Provide the (x, y) coordinate of the cell's center where the given text is located.  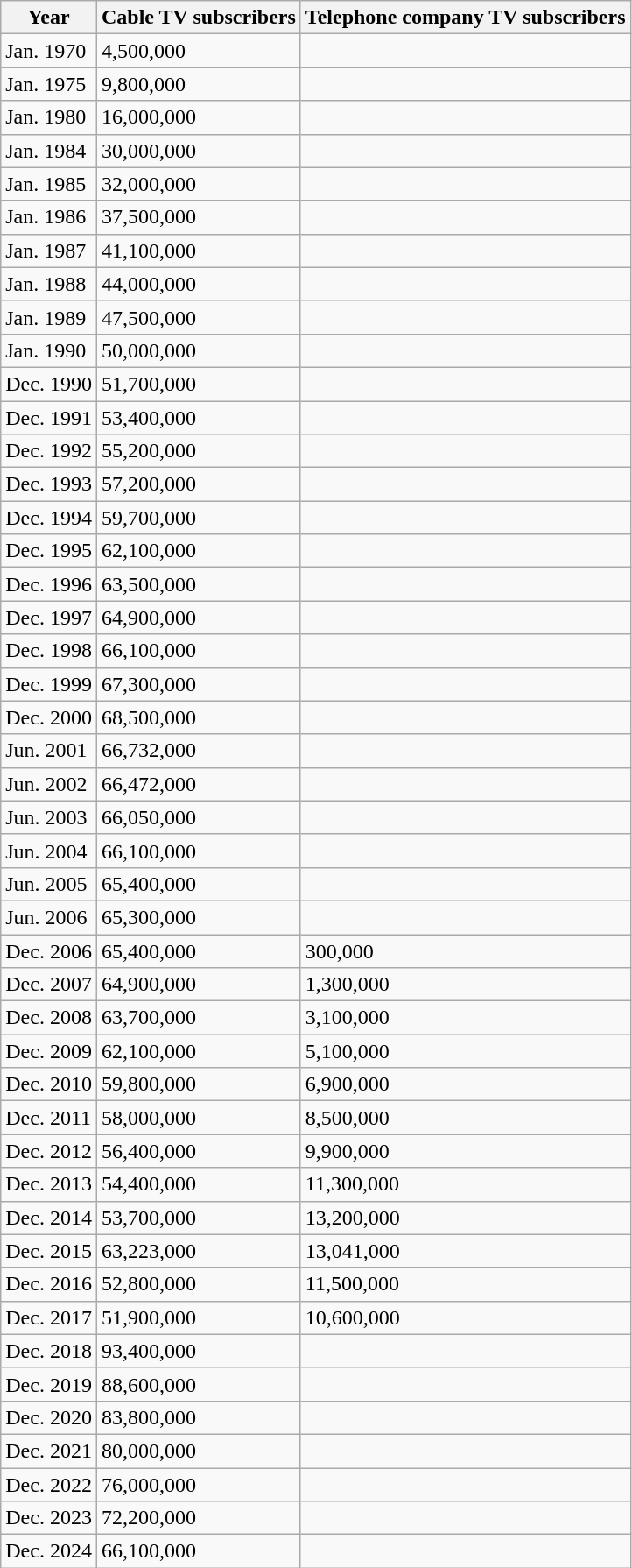
93,400,000 (198, 1351)
5,100,000 (466, 1051)
Dec. 2010 (49, 1084)
Dec. 2009 (49, 1051)
9,900,000 (466, 1151)
66,472,000 (198, 784)
66,050,000 (198, 817)
Dec. 2000 (49, 717)
32,000,000 (198, 184)
50,000,000 (198, 350)
54,400,000 (198, 1184)
83,800,000 (198, 1417)
53,700,000 (198, 1218)
Dec. 2008 (49, 1018)
72,200,000 (198, 1518)
55,200,000 (198, 451)
Dec. 2023 (49, 1518)
Dec. 2011 (49, 1118)
37,500,000 (198, 217)
9,800,000 (198, 84)
80,000,000 (198, 1451)
1,300,000 (466, 985)
Dec. 2013 (49, 1184)
Dec. 1990 (49, 384)
16,000,000 (198, 117)
Dec. 1997 (49, 618)
Dec. 2024 (49, 1551)
Dec. 2019 (49, 1384)
Jun. 2004 (49, 851)
44,000,000 (198, 284)
59,800,000 (198, 1084)
Year (49, 18)
Dec. 1996 (49, 584)
47,500,000 (198, 317)
Dec. 1991 (49, 418)
65,300,000 (198, 917)
6,900,000 (466, 1084)
Dec. 2012 (49, 1151)
63,700,000 (198, 1018)
57,200,000 (198, 484)
Jan. 1975 (49, 84)
Dec. 2016 (49, 1284)
63,223,000 (198, 1251)
Dec. 2014 (49, 1218)
76,000,000 (198, 1485)
Dec. 2015 (49, 1251)
Dec. 1994 (49, 518)
41,100,000 (198, 251)
68,500,000 (198, 717)
Dec. 1998 (49, 651)
66,732,000 (198, 751)
Jun. 2005 (49, 884)
Jan. 1988 (49, 284)
51,900,000 (198, 1317)
13,041,000 (466, 1251)
Dec. 2006 (49, 950)
300,000 (466, 950)
53,400,000 (198, 418)
Dec. 1993 (49, 484)
Jan. 1986 (49, 217)
Jan. 1990 (49, 350)
Cable TV subscribers (198, 18)
Dec. 1992 (49, 451)
Jun. 2003 (49, 817)
4,500,000 (198, 51)
10,600,000 (466, 1317)
Dec. 2022 (49, 1485)
3,100,000 (466, 1018)
8,500,000 (466, 1118)
56,400,000 (198, 1151)
88,600,000 (198, 1384)
11,300,000 (466, 1184)
Jan. 1984 (49, 151)
67,300,000 (198, 684)
30,000,000 (198, 151)
Dec. 2020 (49, 1417)
Dec. 2018 (49, 1351)
63,500,000 (198, 584)
Jan. 1989 (49, 317)
Jan. 1987 (49, 251)
Dec. 1999 (49, 684)
Telephone company TV subscribers (466, 18)
Jun. 2001 (49, 751)
51,700,000 (198, 384)
Jun. 2002 (49, 784)
Jun. 2006 (49, 917)
11,500,000 (466, 1284)
59,700,000 (198, 518)
Dec. 1995 (49, 551)
Dec. 2017 (49, 1317)
Jan. 1970 (49, 51)
52,800,000 (198, 1284)
Jan. 1985 (49, 184)
13,200,000 (466, 1218)
Dec. 2021 (49, 1451)
58,000,000 (198, 1118)
Jan. 1980 (49, 117)
Dec. 2007 (49, 985)
